Search for the cell housing the specified text and yield its (x, y) center coordinate. 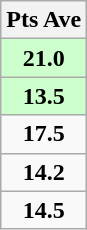
17.5 (44, 134)
14.2 (44, 172)
Pts Ave (44, 20)
21.0 (44, 58)
14.5 (44, 210)
13.5 (44, 96)
